From the cell containing the given text, extract its center point as [X, Y] coordinate. 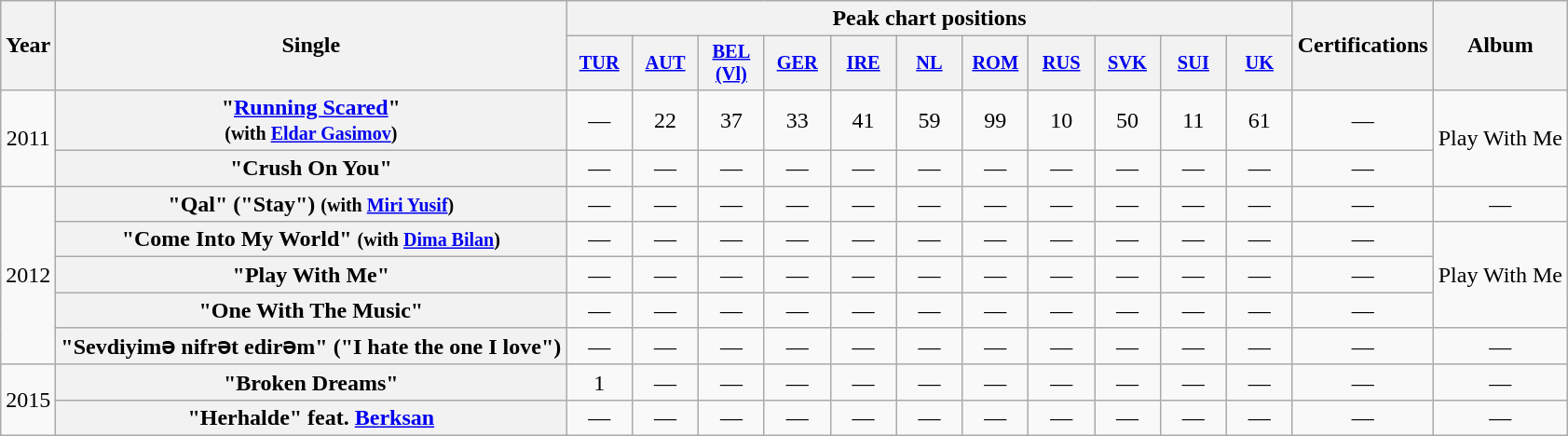
22 [665, 119]
SVK [1127, 63]
41 [863, 119]
Album [1500, 46]
Peak chart positions [930, 19]
RUS [1062, 63]
2011 [28, 138]
GER [798, 63]
11 [1193, 119]
"Sevdiyimə nifrət edirəm" ("I hate the one I love") [311, 347]
AUT [665, 63]
"Play With Me" [311, 275]
99 [995, 119]
"Crush On You" [311, 169]
Single [311, 46]
2012 [28, 276]
"Broken Dreams" [311, 382]
IRE [863, 63]
Certifications [1362, 46]
1 [600, 382]
2015 [28, 400]
"Herhalde" feat. Berksan [311, 417]
"One With The Music" [311, 310]
"Come Into My World" (with Dima Bilan) [311, 239]
NL [930, 63]
TUR [600, 63]
UK [1260, 63]
"Running Scared"(with Eldar Gasimov) [311, 119]
33 [798, 119]
SUI [1193, 63]
50 [1127, 119]
BEL (Vl) [730, 63]
ROM [995, 63]
10 [1062, 119]
Year [28, 46]
59 [930, 119]
37 [730, 119]
61 [1260, 119]
"Qal" ("Stay") (with Miri Yusif) [311, 204]
